Output the [x, y] coordinate of the center of the cell containing the given text.  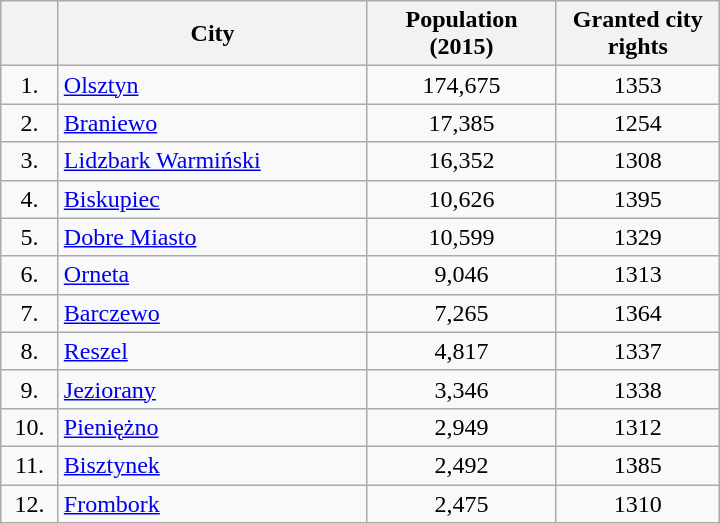
1385 [638, 465]
2,475 [462, 503]
7. [30, 313]
1308 [638, 161]
9. [30, 389]
1353 [638, 85]
9,046 [462, 275]
2. [30, 123]
174,675 [462, 85]
Barczewo [212, 313]
1. [30, 85]
1329 [638, 237]
1313 [638, 275]
Frombork [212, 503]
4,817 [462, 351]
1364 [638, 313]
1338 [638, 389]
2,492 [462, 465]
Lidzbark Warmiński [212, 161]
1254 [638, 123]
10,626 [462, 199]
Jeziorany [212, 389]
Pieniężno [212, 427]
1395 [638, 199]
10,599 [462, 237]
Dobre Miasto [212, 237]
Population (2015) [462, 34]
10. [30, 427]
5. [30, 237]
16,352 [462, 161]
8. [30, 351]
11. [30, 465]
Granted city rights [638, 34]
Orneta [212, 275]
3. [30, 161]
17,385 [462, 123]
6. [30, 275]
2,949 [462, 427]
Olsztyn [212, 85]
Reszel [212, 351]
City [212, 34]
Biskupiec [212, 199]
1312 [638, 427]
1337 [638, 351]
12. [30, 503]
4. [30, 199]
1310 [638, 503]
Bisztynek [212, 465]
3,346 [462, 389]
Braniewo [212, 123]
7,265 [462, 313]
